Output the [x, y] coordinate of the center of the cell containing the given text.  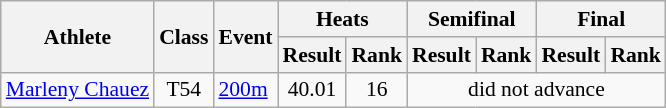
Class [184, 36]
Athlete [78, 36]
Semifinal [472, 19]
Marleny Chauez [78, 90]
16 [376, 90]
did not advance [536, 90]
Final [600, 19]
200m [245, 90]
T54 [184, 90]
40.01 [312, 90]
Heats [342, 19]
Event [245, 36]
